Find where the given text appears and provide that cell's center as [x, y] coordinate. 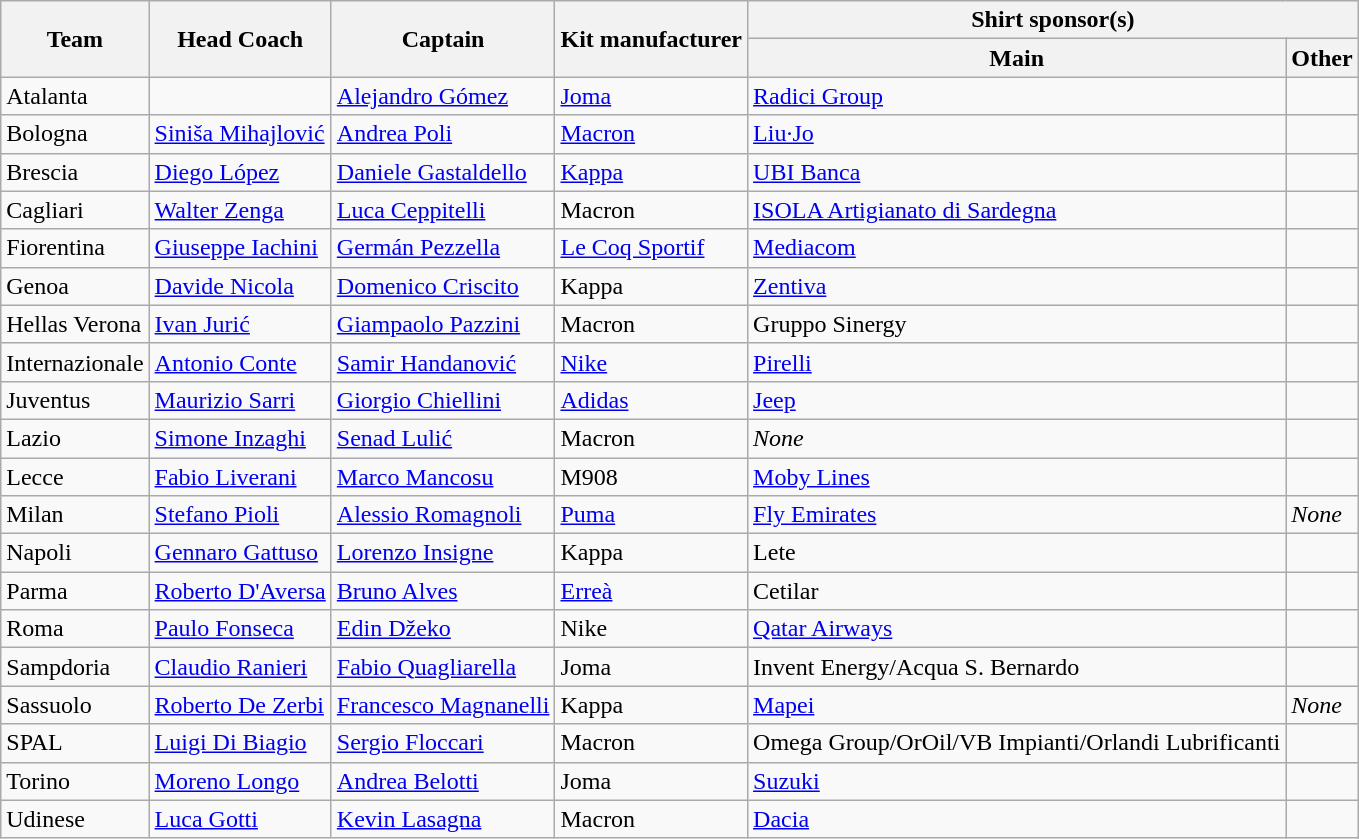
SPAL [75, 743]
Pirelli [1017, 362]
Kit manufacturer [652, 39]
Mediacom [1017, 248]
Samir Handanović [443, 362]
Main [1017, 58]
Lazio [75, 438]
Le Coq Sportif [652, 248]
Captain [443, 39]
Maurizio Sarri [240, 400]
Puma [652, 515]
Bruno Alves [443, 591]
Luca Gotti [240, 819]
Ivan Jurić [240, 324]
Giorgio Chiellini [443, 400]
Claudio Ranieri [240, 667]
Udinese [75, 819]
Jeep [1017, 400]
Erreà [652, 591]
Cagliari [75, 210]
Qatar Airways [1017, 629]
Genoa [75, 286]
Cetilar [1017, 591]
Mapei [1017, 705]
Torino [75, 781]
Adidas [652, 400]
Dacia [1017, 819]
Francesco Magnanelli [443, 705]
Simone Inzaghi [240, 438]
Suzuki [1017, 781]
Walter Zenga [240, 210]
ISOLA Artigianato di Sardegna [1017, 210]
Senad Lulić [443, 438]
Milan [75, 515]
Roberto De Zerbi [240, 705]
Davide Nicola [240, 286]
Fabio Liverani [240, 477]
Roma [75, 629]
Invent Energy/Acqua S. Bernardo [1017, 667]
Germán Pezzella [443, 248]
M908 [652, 477]
Other [1322, 58]
Giuseppe Iachini [240, 248]
Sassuolo [75, 705]
Andrea Poli [443, 134]
Sergio Floccari [443, 743]
Stefano Pioli [240, 515]
Gruppo Sinergy [1017, 324]
UBI Banca [1017, 172]
Marco Mancosu [443, 477]
Zentiva [1017, 286]
Napoli [75, 553]
Radici Group [1017, 96]
Alejandro Gómez [443, 96]
Fabio Quagliarella [443, 667]
Domenico Criscito [443, 286]
Lorenzo Insigne [443, 553]
Bologna [75, 134]
Moreno Longo [240, 781]
Parma [75, 591]
Liu·Jo [1017, 134]
Kevin Lasagna [443, 819]
Lete [1017, 553]
Hellas Verona [75, 324]
Giampaolo Pazzini [443, 324]
Fiorentina [75, 248]
Alessio Romagnoli [443, 515]
Brescia [75, 172]
Moby Lines [1017, 477]
Internazionale [75, 362]
Head Coach [240, 39]
Lecce [75, 477]
Andrea Belotti [443, 781]
Fly Emirates [1017, 515]
Luigi Di Biagio [240, 743]
Shirt sponsor(s) [1054, 20]
Roberto D'Aversa [240, 591]
Siniša Mihajlović [240, 134]
Gennaro Gattuso [240, 553]
Edin Džeko [443, 629]
Paulo Fonseca [240, 629]
Sampdoria [75, 667]
Atalanta [75, 96]
Team [75, 39]
Antonio Conte [240, 362]
Luca Ceppitelli [443, 210]
Omega Group/OrOil/VB Impianti/Orlandi Lubrificanti [1017, 743]
Juventus [75, 400]
Diego López [240, 172]
Daniele Gastaldello [443, 172]
